From the cell containing the given text, extract its center point as (x, y) coordinate. 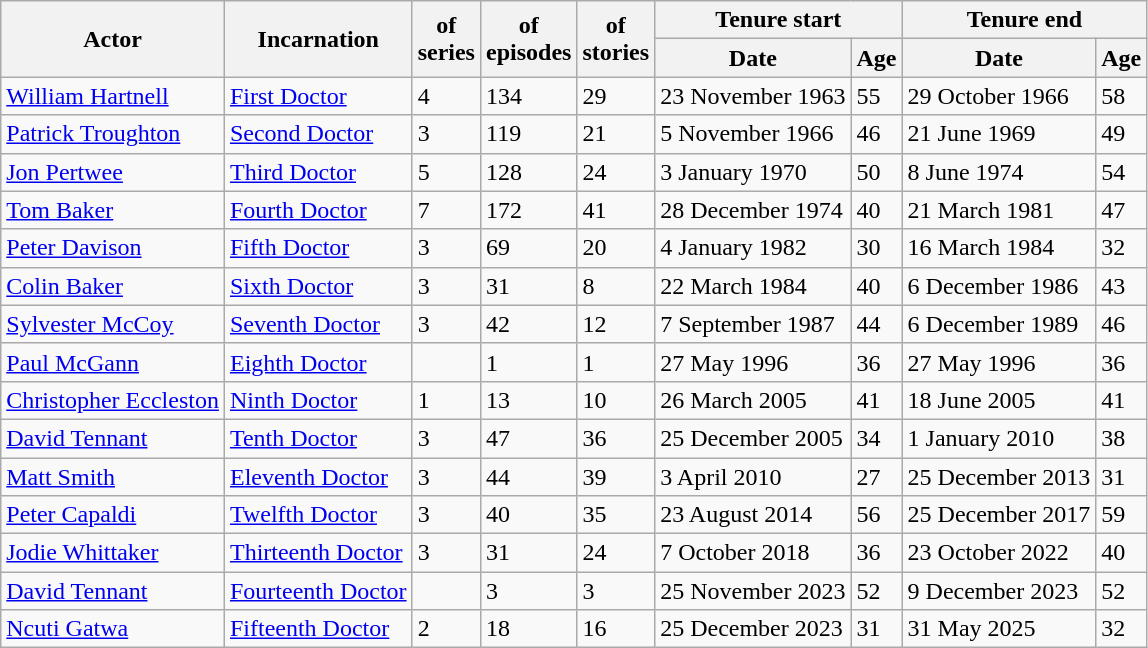
9 December 2023 (999, 591)
8 June 1974 (999, 172)
4 January 1982 (753, 248)
49 (1122, 134)
Second Doctor (318, 134)
27 (876, 477)
16 March 1984 (999, 248)
16 (616, 629)
6 December 1986 (999, 286)
13 (528, 400)
1 January 2010 (999, 438)
54 (1122, 172)
Tenure end (1024, 20)
7 September 1987 (753, 324)
50 (876, 172)
ofepisodes (528, 39)
Sixth Doctor (318, 286)
28 December 1974 (753, 210)
Twelfth Doctor (318, 515)
Third Doctor (318, 172)
10 (616, 400)
First Doctor (318, 96)
Fifth Doctor (318, 248)
Incarnation (318, 39)
25 December 2013 (999, 477)
Fifteenth Doctor (318, 629)
25 December 2017 (999, 515)
Sylvester McCoy (113, 324)
4 (446, 96)
25 December 2005 (753, 438)
43 (1122, 286)
7 October 2018 (753, 553)
8 (616, 286)
3 April 2010 (753, 477)
7 (446, 210)
172 (528, 210)
20 (616, 248)
12 (616, 324)
21 June 1969 (999, 134)
Thirteenth Doctor (318, 553)
23 August 2014 (753, 515)
Patrick Troughton (113, 134)
Eleventh Doctor (318, 477)
26 March 2005 (753, 400)
Seventh Doctor (318, 324)
29 (616, 96)
31 May 2025 (999, 629)
18 June 2005 (999, 400)
69 (528, 248)
Jon Pertwee (113, 172)
Peter Davison (113, 248)
21 (616, 134)
Tom Baker (113, 210)
ofseries (446, 39)
128 (528, 172)
34 (876, 438)
56 (876, 515)
30 (876, 248)
3 January 1970 (753, 172)
2 (446, 629)
25 November 2023 (753, 591)
Jodie Whittaker (113, 553)
18 (528, 629)
Fourth Doctor (318, 210)
35 (616, 515)
29 October 1966 (999, 96)
Christopher Eccleston (113, 400)
5 (446, 172)
William Hartnell (113, 96)
134 (528, 96)
Fourteenth Doctor (318, 591)
Tenure start (778, 20)
55 (876, 96)
Colin Baker (113, 286)
42 (528, 324)
39 (616, 477)
Tenth Doctor (318, 438)
Peter Capaldi (113, 515)
38 (1122, 438)
23 October 2022 (999, 553)
22 March 1984 (753, 286)
25 December 2023 (753, 629)
21 March 1981 (999, 210)
Ninth Doctor (318, 400)
Paul McGann (113, 362)
Eighth Doctor (318, 362)
23 November 1963 (753, 96)
59 (1122, 515)
6 December 1989 (999, 324)
Matt Smith (113, 477)
58 (1122, 96)
Actor (113, 39)
ofstories (616, 39)
119 (528, 134)
Ncuti Gatwa (113, 629)
5 November 1966 (753, 134)
